Detect which cell encompasses the target text, then output its [x, y] center coordinate. 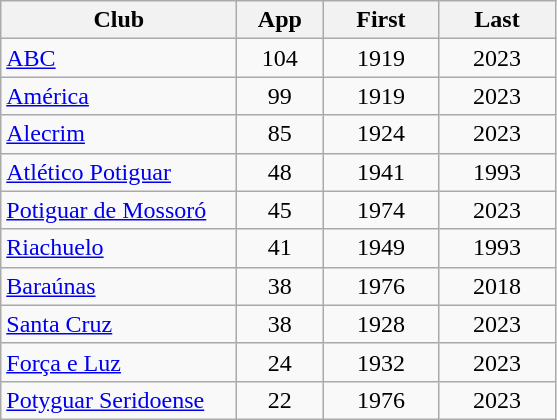
99 [280, 96]
Santa Cruz [119, 324]
48 [280, 172]
Potyguar Seridoense [119, 400]
Baraúnas [119, 286]
2018 [497, 286]
45 [280, 210]
Atlético Potiguar [119, 172]
22 [280, 400]
41 [280, 248]
1949 [381, 248]
Riachuelo [119, 248]
1924 [381, 134]
América [119, 96]
85 [280, 134]
1941 [381, 172]
ABC [119, 58]
Last [497, 20]
Alecrim [119, 134]
Potiguar de Mossoró [119, 210]
24 [280, 362]
Club [119, 20]
Força e Luz [119, 362]
104 [280, 58]
1974 [381, 210]
1928 [381, 324]
1932 [381, 362]
First [381, 20]
App [280, 20]
